Pinpoint the cell where the given text exists, returning its [X, Y] midpoint coordinate. 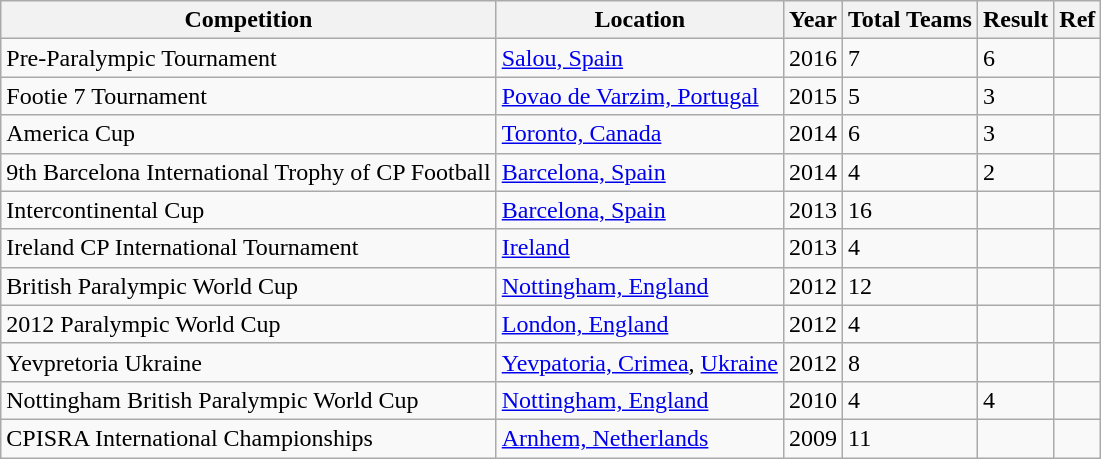
Intercontinental Cup [248, 210]
12 [910, 286]
Footie 7 Tournament [248, 96]
11 [910, 438]
9th Barcelona International Trophy of CP Football [248, 172]
Yevpretoria Ukraine [248, 362]
Result [1015, 20]
Salou, Spain [640, 58]
2 [1015, 172]
Total Teams [910, 20]
Ref [1078, 20]
7 [910, 58]
America Cup [248, 134]
London, England [640, 324]
2015 [812, 96]
Nottingham British Paralympic World Cup [248, 400]
Yevpatoria, Crimea, Ukraine [640, 362]
2012 Paralympic World Cup [248, 324]
Toronto, Canada [640, 134]
5 [910, 96]
2010 [812, 400]
Competition [248, 20]
Year [812, 20]
16 [910, 210]
Ireland [640, 248]
CPISRA International Championships [248, 438]
8 [910, 362]
British Paralympic World Cup [248, 286]
Location [640, 20]
Pre-Paralympic Tournament [248, 58]
2016 [812, 58]
Arnhem, Netherlands [640, 438]
2009 [812, 438]
Ireland CP International Tournament [248, 248]
Povao de Varzim, Portugal [640, 96]
